For the text-containing cell, return its midpoint in [X, Y] coordinate format. 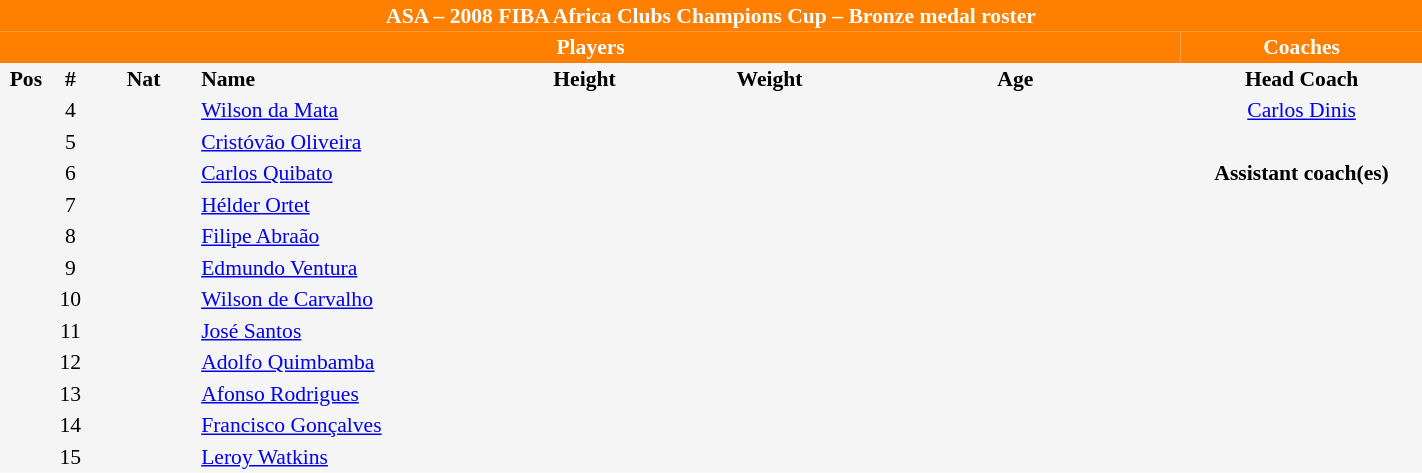
Carlos Dinis [1302, 110]
Height [584, 79]
15 [70, 457]
5 [70, 142]
Weight [770, 79]
10 [70, 300]
Filipe Abraão [338, 236]
12 [70, 362]
9 [70, 268]
Age [1015, 79]
Head Coach [1302, 79]
Afonso Rodrigues [338, 394]
14 [70, 426]
8 [70, 236]
Wilson de Carvalho [338, 300]
13 [70, 394]
11 [70, 331]
7 [70, 205]
Nat [144, 79]
# [70, 79]
Wilson da Mata [338, 110]
ASA – 2008 FIBA Africa Clubs Champions Cup – Bronze medal roster [711, 16]
6 [70, 174]
Hélder Ortet [338, 205]
Coaches [1302, 48]
Carlos Quibato [338, 174]
Leroy Watkins [338, 457]
Pos [26, 79]
Players [590, 48]
Cristóvão Oliveira [338, 142]
Assistant coach(es) [1302, 174]
Adolfo Quimbamba [338, 362]
Francisco Gonçalves [338, 426]
José Santos [338, 331]
4 [70, 110]
Edmundo Ventura [338, 268]
Name [338, 79]
